Output the (X, Y) coordinate of the center of the cell containing the given text.  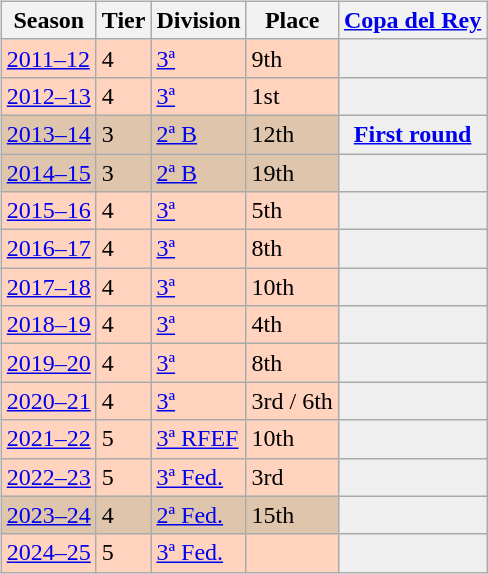
1st (292, 96)
2015–16 (48, 211)
2016–17 (48, 249)
2011–12 (48, 58)
Division (198, 20)
2020–21 (48, 401)
2018–19 (48, 325)
Copa del Rey (412, 20)
9th (292, 58)
2022–23 (48, 477)
4th (292, 325)
2017–18 (48, 287)
Season (48, 20)
2013–14 (48, 134)
Tier (124, 20)
19th (292, 173)
2012–13 (48, 96)
2023–24 (48, 515)
5th (292, 211)
3rd (292, 477)
2021–22 (48, 439)
15th (292, 515)
12th (292, 134)
3rd / 6th (292, 401)
3ª RFEF (198, 439)
Place (292, 20)
2024–25 (48, 553)
First round (412, 134)
2019–20 (48, 363)
2ª Fed. (198, 515)
2014–15 (48, 173)
